Determine the [x, y] coordinate at the center of the cell enclosing the given text.  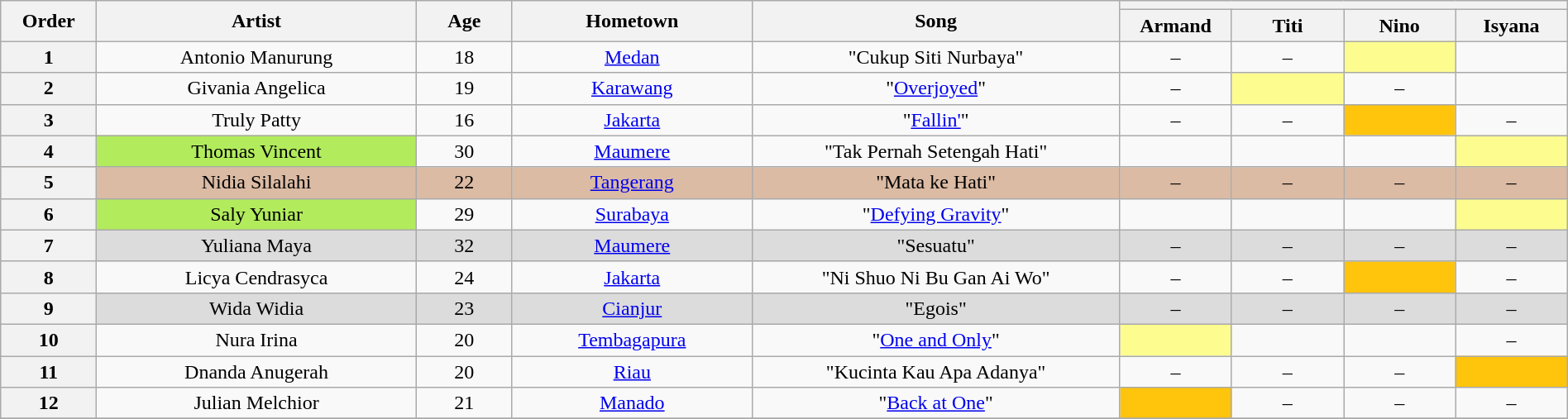
23 [464, 308]
"Fallin'" [936, 120]
Dnanda Anugerah [256, 371]
Tembagapura [632, 340]
Truly Patty [256, 120]
"Overjoyed" [936, 88]
"Cukup Siti Nurbaya" [936, 57]
Yuliana Maya [256, 245]
32 [464, 245]
3 [49, 120]
Saly Yuniar [256, 214]
Titi [1287, 26]
22 [464, 183]
Cianjur [632, 308]
Isyana [1512, 26]
Manado [632, 403]
10 [49, 340]
Song [936, 21]
Artist [256, 21]
Nino [1399, 26]
"Mata ke Hati" [936, 183]
Givania Angelica [256, 88]
6 [49, 214]
21 [464, 403]
"Egois" [936, 308]
Armand [1176, 26]
Hometown [632, 21]
"Ni Shuo Ni Bu Gan Ai Wo" [936, 277]
Karawang [632, 88]
18 [464, 57]
30 [464, 151]
2 [49, 88]
7 [49, 245]
"Back at One" [936, 403]
24 [464, 277]
Medan [632, 57]
Julian Melchior [256, 403]
19 [464, 88]
1 [49, 57]
Antonio Manurung [256, 57]
Tangerang [632, 183]
"Kucinta Kau Apa Adanya" [936, 371]
Thomas Vincent [256, 151]
12 [49, 403]
"Sesuatu" [936, 245]
"One and Only" [936, 340]
"Tak Pernah Setengah Hati" [936, 151]
Nidia Silalahi [256, 183]
Order [49, 21]
Licya Cendrasyca [256, 277]
"Defying Gravity" [936, 214]
Surabaya [632, 214]
29 [464, 214]
Age [464, 21]
5 [49, 183]
16 [464, 120]
8 [49, 277]
9 [49, 308]
11 [49, 371]
4 [49, 151]
Riau [632, 371]
Nura Irina [256, 340]
Wida Widia [256, 308]
